Extract the (x, y) coordinate from the center of the cell holding the provided text.  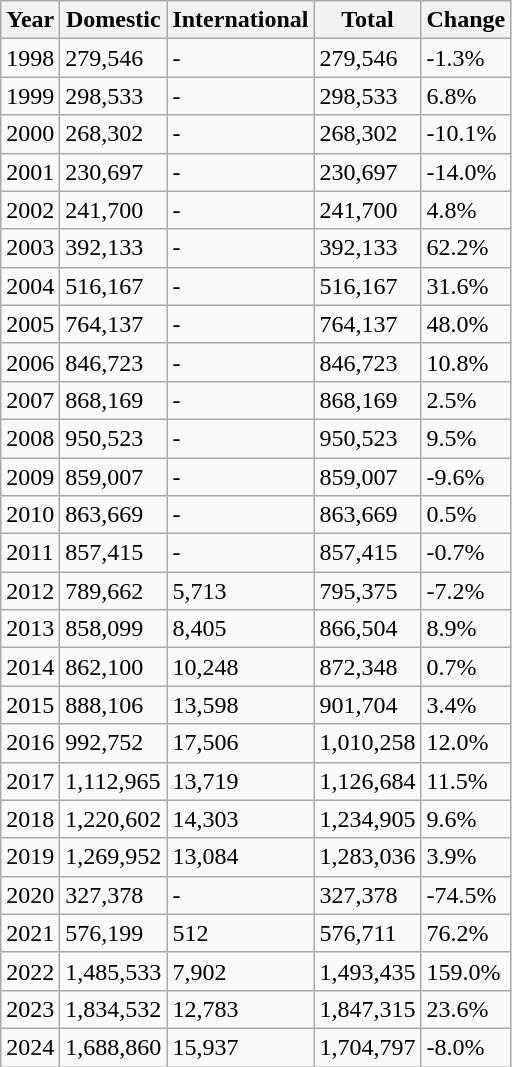
795,375 (368, 591)
858,099 (114, 629)
866,504 (368, 629)
789,662 (114, 591)
1,126,684 (368, 781)
2014 (30, 667)
2023 (30, 1009)
1,688,860 (114, 1047)
1,112,965 (114, 781)
1,847,315 (368, 1009)
12.0% (466, 743)
2007 (30, 400)
1,485,533 (114, 971)
862,100 (114, 667)
3.4% (466, 705)
2022 (30, 971)
888,106 (114, 705)
15,937 (240, 1047)
2018 (30, 819)
1,234,905 (368, 819)
31.6% (466, 286)
2000 (30, 134)
576,711 (368, 933)
-8.0% (466, 1047)
1,704,797 (368, 1047)
-0.7% (466, 553)
12,783 (240, 1009)
13,598 (240, 705)
2005 (30, 324)
-7.2% (466, 591)
10,248 (240, 667)
2017 (30, 781)
-9.6% (466, 477)
6.8% (466, 96)
2020 (30, 895)
2001 (30, 172)
2012 (30, 591)
Change (466, 20)
Domestic (114, 20)
872,348 (368, 667)
76.2% (466, 933)
5,713 (240, 591)
1,834,532 (114, 1009)
992,752 (114, 743)
62.2% (466, 248)
159.0% (466, 971)
13,719 (240, 781)
8.9% (466, 629)
2016 (30, 743)
1,493,435 (368, 971)
International (240, 20)
17,506 (240, 743)
2.5% (466, 400)
9.5% (466, 438)
10.8% (466, 362)
11.5% (466, 781)
8,405 (240, 629)
2013 (30, 629)
-1.3% (466, 58)
1999 (30, 96)
-10.1% (466, 134)
576,199 (114, 933)
901,704 (368, 705)
9.6% (466, 819)
23.6% (466, 1009)
2008 (30, 438)
0.5% (466, 515)
1,269,952 (114, 857)
2006 (30, 362)
2015 (30, 705)
1,010,258 (368, 743)
2010 (30, 515)
3.9% (466, 857)
13,084 (240, 857)
-14.0% (466, 172)
2004 (30, 286)
2009 (30, 477)
4.8% (466, 210)
48.0% (466, 324)
1,220,602 (114, 819)
2021 (30, 933)
2011 (30, 553)
2019 (30, 857)
2003 (30, 248)
Total (368, 20)
2024 (30, 1047)
512 (240, 933)
1998 (30, 58)
2002 (30, 210)
7,902 (240, 971)
0.7% (466, 667)
14,303 (240, 819)
-74.5% (466, 895)
1,283,036 (368, 857)
Year (30, 20)
